Scan for the cell matching the given text and deliver its [x, y] coordinate at center. 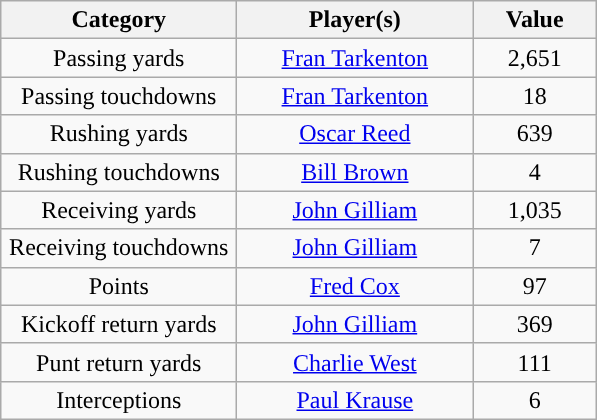
Points [119, 286]
Paul Krause [355, 400]
Rushing yards [119, 134]
Value [535, 20]
Fred Cox [355, 286]
Rushing touchdowns [119, 172]
2,651 [535, 58]
7 [535, 248]
Bill Brown [355, 172]
Category [119, 20]
18 [535, 96]
Player(s) [355, 20]
97 [535, 286]
Interceptions [119, 400]
111 [535, 362]
Passing touchdowns [119, 96]
369 [535, 324]
6 [535, 400]
4 [535, 172]
Passing yards [119, 58]
Receiving touchdowns [119, 248]
1,035 [535, 210]
Punt return yards [119, 362]
Kickoff return yards [119, 324]
639 [535, 134]
Charlie West [355, 362]
Oscar Reed [355, 134]
Receiving yards [119, 210]
